Pinpoint the cell where the given text exists, returning its [x, y] midpoint coordinate. 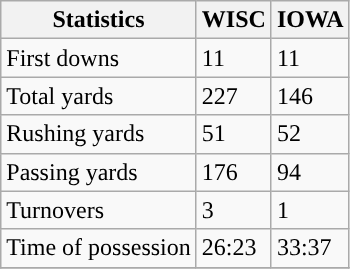
3 [234, 210]
33:37 [310, 248]
Passing yards [99, 172]
Statistics [99, 20]
146 [310, 96]
94 [310, 172]
WISC [234, 20]
1 [310, 210]
52 [310, 134]
Time of possession [99, 248]
26:23 [234, 248]
Turnovers [99, 210]
First downs [99, 58]
227 [234, 96]
Total yards [99, 96]
51 [234, 134]
Rushing yards [99, 134]
176 [234, 172]
IOWA [310, 20]
